Identify which cell holds the provided text, then report its [x, y] central coordinate. 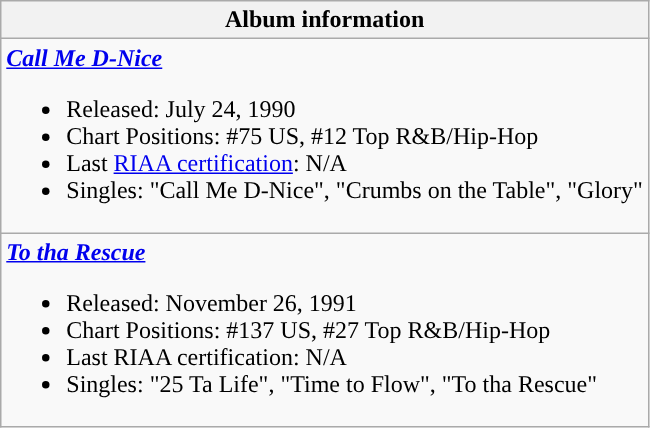
Album information [325, 20]
